Pinpoint the cell where the given text exists, returning its (x, y) midpoint coordinate. 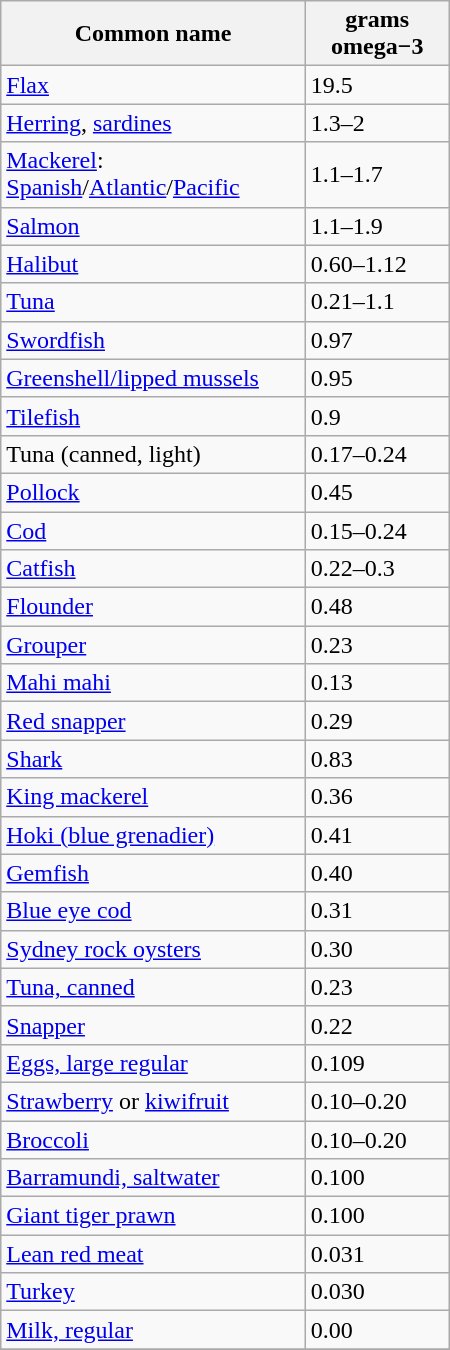
1.1–1.7 (377, 174)
0.45 (377, 492)
King mackerel (153, 797)
Flounder (153, 607)
Mahi mahi (153, 683)
Barramundi, saltwater (153, 1178)
0.15–0.24 (377, 531)
Gemfish (153, 873)
Strawberry or kiwifruit (153, 1101)
Mackerel: Spanish/Atlantic/Pacific (153, 174)
0.36 (377, 797)
0.031 (377, 1254)
0.22 (377, 1025)
Broccoli (153, 1139)
19.5 (377, 85)
0.41 (377, 835)
Tuna, canned (153, 987)
Salmon (153, 226)
0.00 (377, 1330)
Blue eye cod (153, 911)
Flax (153, 85)
Milk, regular (153, 1330)
0.9 (377, 416)
0.95 (377, 378)
0.48 (377, 607)
0.17–0.24 (377, 454)
0.13 (377, 683)
Pollock (153, 492)
0.40 (377, 873)
Common name (153, 34)
Halibut (153, 264)
0.97 (377, 340)
Greenshell/lipped mussels (153, 378)
Hoki (blue grenadier) (153, 835)
Catfish (153, 569)
0.29 (377, 721)
0.60–1.12 (377, 264)
0.83 (377, 759)
1.1–1.9 (377, 226)
Cod (153, 531)
Grouper (153, 645)
Shark (153, 759)
0.030 (377, 1292)
0.30 (377, 949)
Giant tiger prawn (153, 1216)
0.21–1.1 (377, 302)
Lean red meat (153, 1254)
Tuna (canned, light) (153, 454)
0.31 (377, 911)
Herring, sardines (153, 123)
0.109 (377, 1063)
Red snapper (153, 721)
Tuna (153, 302)
Swordfish (153, 340)
1.3–2 (377, 123)
Turkey (153, 1292)
Snapper (153, 1025)
Eggs, large regular (153, 1063)
Sydney rock oysters (153, 949)
0.22–0.3 (377, 569)
Tilefish (153, 416)
grams omega−3 (377, 34)
